For the text-containing cell, return its midpoint in [X, Y] coordinate format. 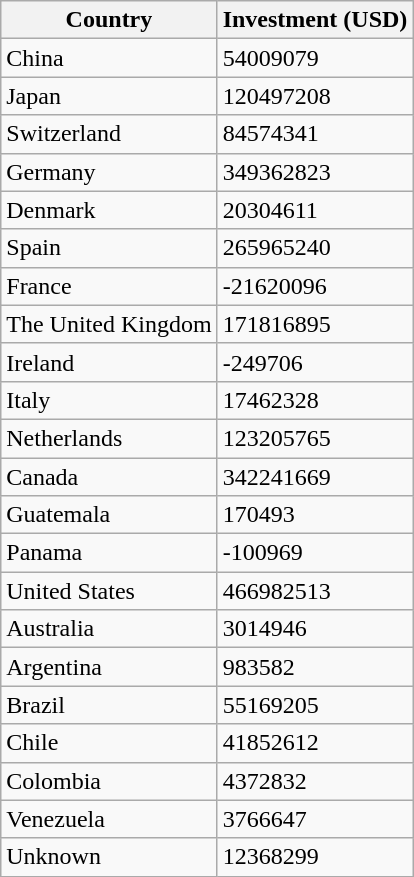
China [109, 58]
Argentina [109, 667]
Panama [109, 553]
Denmark [109, 210]
17462328 [315, 400]
Netherlands [109, 438]
Germany [109, 172]
Japan [109, 96]
20304611 [315, 210]
Brazil [109, 705]
Canada [109, 477]
3766647 [315, 819]
4372832 [315, 781]
Australia [109, 629]
-249706 [315, 362]
Guatemala [109, 515]
84574341 [315, 134]
55169205 [315, 705]
3014946 [315, 629]
349362823 [315, 172]
123205765 [315, 438]
170493 [315, 515]
Spain [109, 248]
54009079 [315, 58]
Ireland [109, 362]
Italy [109, 400]
United States [109, 591]
Switzerland [109, 134]
Country [109, 20]
Investment (USD) [315, 20]
41852612 [315, 743]
983582 [315, 667]
Colombia [109, 781]
12368299 [315, 857]
466982513 [315, 591]
265965240 [315, 248]
The United Kingdom [109, 324]
120497208 [315, 96]
Chile [109, 743]
Unknown [109, 857]
France [109, 286]
171816895 [315, 324]
-21620096 [315, 286]
-100969 [315, 553]
342241669 [315, 477]
Venezuela [109, 819]
